Extract the [x, y] coordinate from the center of the cell holding the provided text.  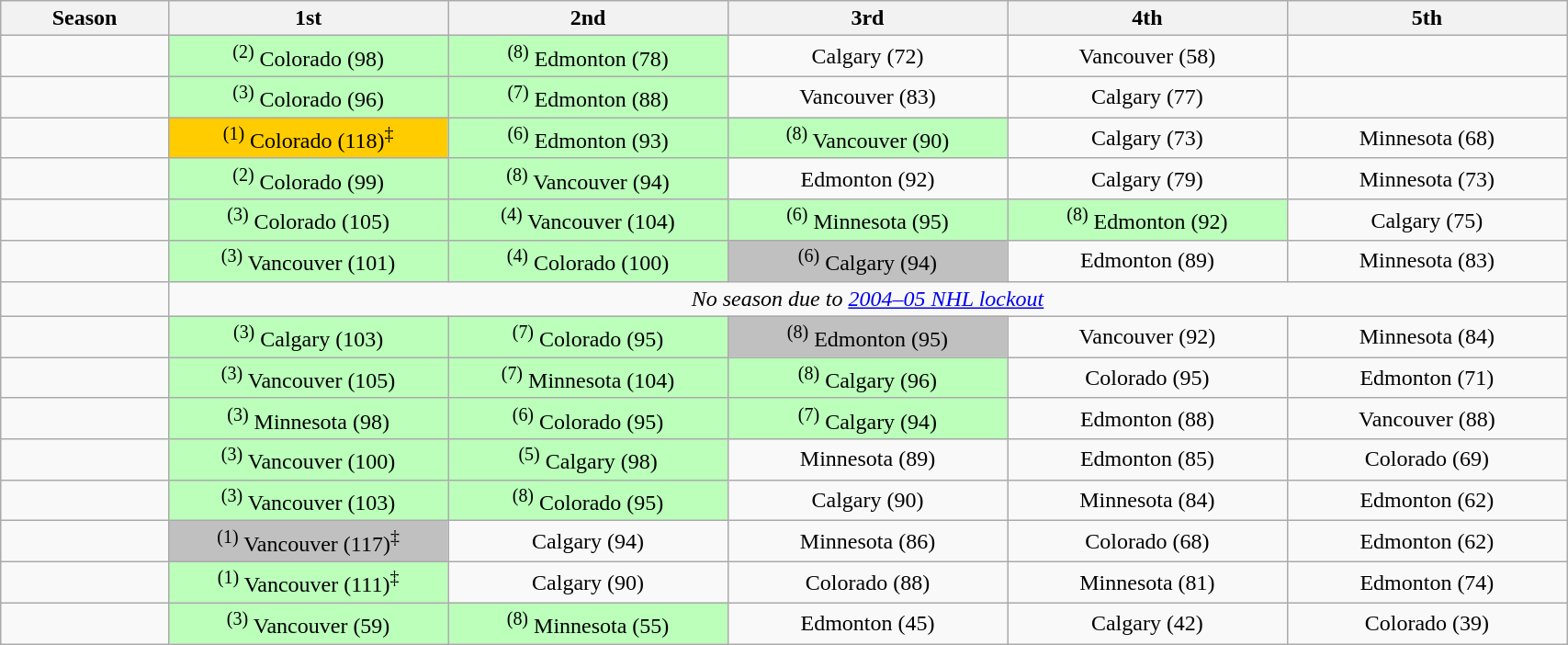
Colorado (68) [1147, 542]
(3) Vancouver (101) [308, 261]
Minnesota (86) [867, 542]
Colorado (69) [1427, 459]
Vancouver (58) [1147, 57]
Minnesota (73) [1427, 178]
(2) Colorado (99) [308, 178]
(7) Calgary (94) [867, 419]
Edmonton (74) [1427, 583]
(3) Vancouver (59) [308, 623]
5th [1427, 18]
Minnesota (89) [867, 459]
(6) Edmonton (93) [588, 138]
(8) Colorado (95) [588, 500]
Vancouver (92) [1147, 336]
Minnesota (81) [1147, 583]
(6) Colorado (95) [588, 419]
Edmonton (89) [1147, 261]
(3) Vancouver (100) [308, 459]
(7) Edmonton (88) [588, 97]
Minnesota (68) [1427, 138]
(3) Colorado (96) [308, 97]
Colorado (88) [867, 583]
(3) Calgary (103) [308, 336]
(8) Vancouver (94) [588, 178]
Calgary (77) [1147, 97]
Edmonton (45) [867, 623]
3rd [867, 18]
Colorado (95) [1147, 379]
(7) Colorado (95) [588, 336]
Calgary (75) [1427, 221]
(5) Calgary (98) [588, 459]
(6) Calgary (94) [867, 261]
Edmonton (92) [867, 178]
(3) Minnesota (98) [308, 419]
Season [85, 18]
(6) Minnesota (95) [867, 221]
Calgary (73) [1147, 138]
Minnesota (83) [1427, 261]
(4) Vancouver (104) [588, 221]
(7) Minnesota (104) [588, 379]
Calgary (94) [588, 542]
(3) Vancouver (105) [308, 379]
(8) Minnesota (55) [588, 623]
No season due to 2004–05 NHL lockout [867, 299]
(1) Colorado (118)‡ [308, 138]
(1) Vancouver (117)‡ [308, 542]
Vancouver (88) [1427, 419]
(3) Colorado (105) [308, 221]
(8) Edmonton (95) [867, 336]
Colorado (39) [1427, 623]
Edmonton (71) [1427, 379]
2nd [588, 18]
(8) Calgary (96) [867, 379]
Edmonton (88) [1147, 419]
1st [308, 18]
(4) Colorado (100) [588, 261]
4th [1147, 18]
Vancouver (83) [867, 97]
(8) Vancouver (90) [867, 138]
(8) Edmonton (92) [1147, 221]
Calgary (79) [1147, 178]
(3) Vancouver (103) [308, 500]
(1) Vancouver (111)‡ [308, 583]
Calgary (42) [1147, 623]
(2) Colorado (98) [308, 57]
Edmonton (85) [1147, 459]
Calgary (72) [867, 57]
(8) Edmonton (78) [588, 57]
